Provide the [x, y] coordinate of the cell's center where the given text is located.  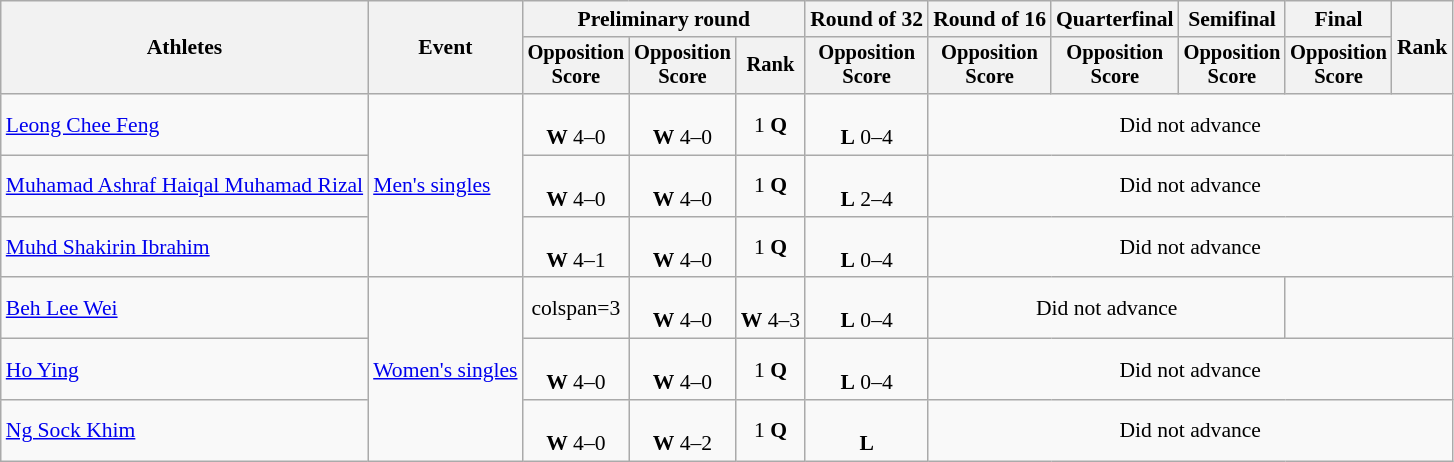
Round of 16 [990, 19]
Preliminary round [664, 19]
Round of 32 [866, 19]
L [866, 430]
Leong Chee Feng [184, 124]
Final [1338, 19]
W 4–3 [770, 308]
Ho Ying [184, 370]
Women's singles [445, 370]
Men's singles [445, 186]
W 4–1 [576, 248]
L 2–4 [866, 186]
W 4–2 [682, 430]
colspan=3 [576, 308]
Muhd Shakirin Ibrahim [184, 248]
Beh Lee Wei [184, 308]
Athletes [184, 48]
Ng Sock Khim [184, 430]
Muhamad Ashraf Haiqal Muhamad Rizal [184, 186]
Quarterfinal [1115, 19]
Semifinal [1232, 19]
Event [445, 48]
